Return the [X, Y] coordinate for the center point of the cell that contains the specified text.  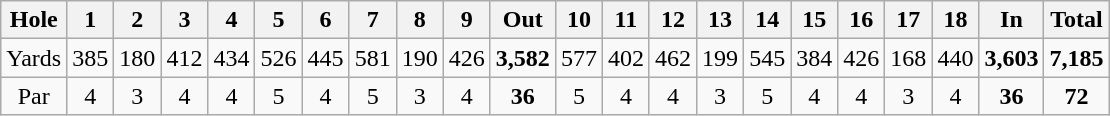
7 [372, 20]
Hole [34, 20]
402 [626, 58]
190 [420, 58]
16 [862, 20]
1 [90, 20]
18 [956, 20]
17 [908, 20]
3,582 [522, 58]
11 [626, 20]
In [1012, 20]
72 [1076, 96]
Par [34, 96]
462 [672, 58]
9 [466, 20]
385 [90, 58]
15 [814, 20]
440 [956, 58]
445 [326, 58]
545 [768, 58]
581 [372, 58]
412 [184, 58]
Out [522, 20]
Yards [34, 58]
384 [814, 58]
Total [1076, 20]
12 [672, 20]
3,603 [1012, 58]
6 [326, 20]
168 [908, 58]
7,185 [1076, 58]
2 [138, 20]
577 [578, 58]
10 [578, 20]
8 [420, 20]
180 [138, 58]
526 [278, 58]
13 [720, 20]
199 [720, 58]
14 [768, 20]
434 [232, 58]
